Identify which cell holds the provided text, then report its (x, y) central coordinate. 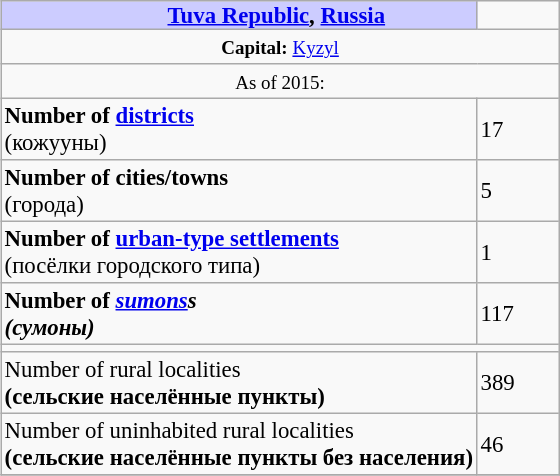
389 (518, 383)
Capital: Kyzyl (280, 46)
1 (518, 252)
Number of uninhabited rural localities(сельские населённые пункты без населения) (239, 444)
Number of sumonss(сумоны) (239, 314)
Number of urban-type settlements(посёлки городского типа) (239, 252)
46 (518, 444)
Number of rural localities(сельские населённые пункты) (239, 383)
Tuva Republic, Russia (239, 15)
17 (518, 129)
As of 2015: (280, 81)
Number of districts(кожууны) (239, 129)
Number of cities/towns(города) (239, 191)
5 (518, 191)
117 (518, 314)
